Provide the (X, Y) coordinate of the cell's center where the given text is located.  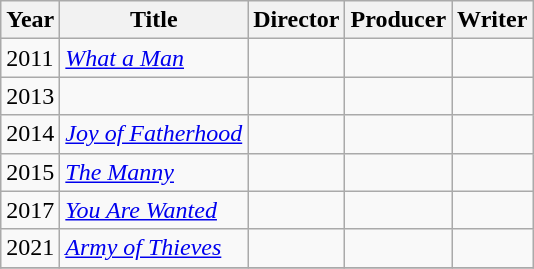
2017 (30, 210)
Army of Thieves (154, 248)
What a Man (154, 58)
2014 (30, 134)
Title (154, 20)
2013 (30, 96)
Producer (398, 20)
2015 (30, 172)
2021 (30, 248)
Director (296, 20)
Year (30, 20)
Joy of Fatherhood (154, 134)
You Are Wanted (154, 210)
2011 (30, 58)
The Manny (154, 172)
Writer (492, 20)
